Return [X, Y] of the center of cell containing provided text 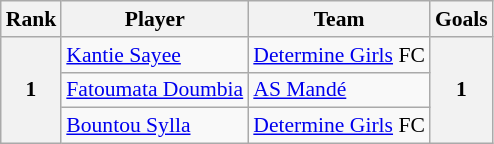
AS Mandé [339, 90]
Rank [32, 19]
Kantie Sayee [154, 55]
Player [154, 19]
Fatoumata Doumbia [154, 90]
Goals [462, 19]
Team [339, 19]
Bountou Sylla [154, 126]
